Output the [x, y] coordinate of the center of the cell containing the given text.  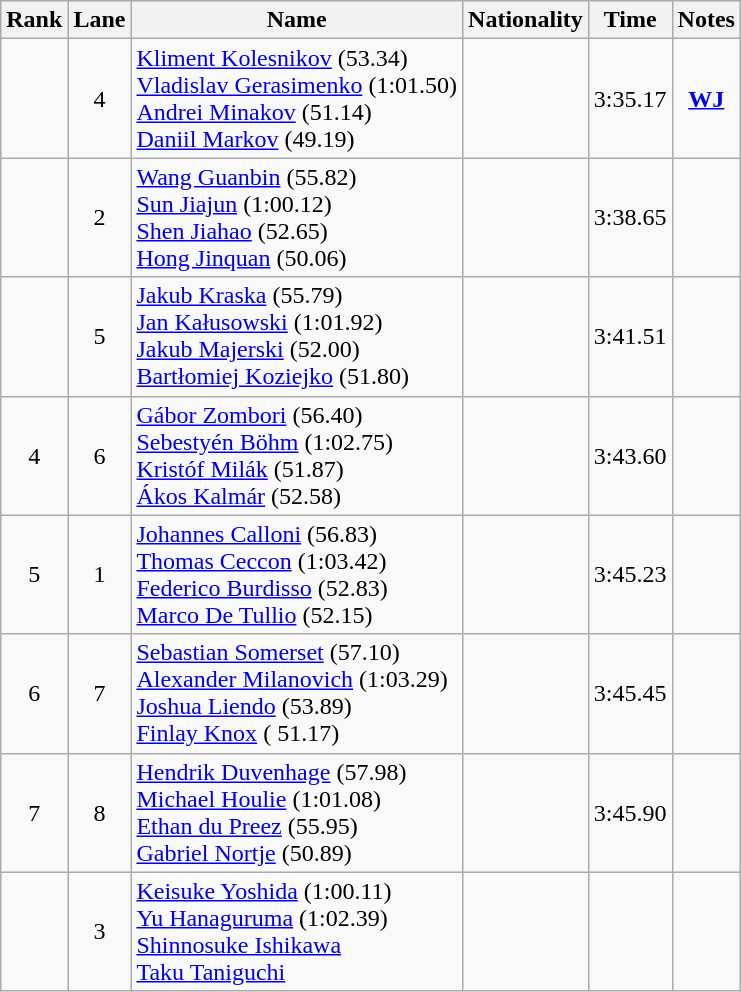
Nationality [526, 20]
3:38.65 [630, 218]
3:45.90 [630, 812]
2 [100, 218]
Time [630, 20]
Johannes Calloni (56.83)Thomas Ceccon (1:03.42)Federico Burdisso (52.83)Marco De Tullio (52.15) [297, 574]
Name [297, 20]
Gábor Zombori (56.40)Sebestyén Böhm (1:02.75)Kristóf Milák (51.87)Ákos Kalmár (52.58) [297, 456]
8 [100, 812]
Sebastian Somerset (57.10)Alexander Milanovich (1:03.29)Joshua Liendo (53.89)Finlay Knox ( 51.17) [297, 694]
Hendrik Duvenhage (57.98)Michael Houlie (1:01.08)Ethan du Preez (55.95)Gabriel Nortje (50.89) [297, 812]
Keisuke Yoshida (1:00.11)Yu Hanaguruma (1:02.39)Shinnosuke IshikawaTaku Taniguchi [297, 932]
Kliment Kolesnikov (53.34)Vladislav Gerasimenko (1:01.50)Andrei Minakov (51.14)Daniil Markov (49.19) [297, 98]
Wang Guanbin (55.82)Sun Jiajun (1:00.12)Shen Jiahao (52.65)Hong Jinquan (50.06) [297, 218]
3 [100, 932]
3:45.45 [630, 694]
WJ [706, 98]
3:41.51 [630, 336]
Rank [34, 20]
3:45.23 [630, 574]
3:43.60 [630, 456]
Notes [706, 20]
Jakub Kraska (55.79)Jan Kałusowski (1:01.92)Jakub Majerski (52.00)Bartłomiej Koziejko (51.80) [297, 336]
Lane [100, 20]
1 [100, 574]
3:35.17 [630, 98]
